Determine the (X, Y) coordinate at the center of the cell enclosing the given text.  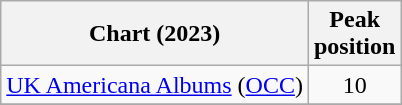
Chart (2023) (155, 34)
Peakposition (354, 34)
10 (354, 85)
UK Americana Albums (OCC) (155, 85)
